Locate the cell with the specified text and output its [x, y] center coordinate. 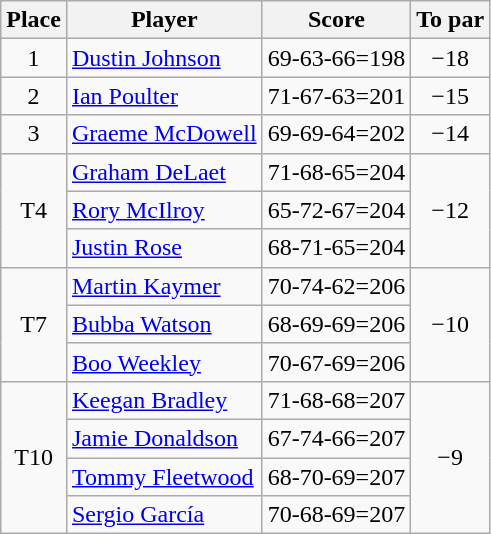
Graeme McDowell [164, 134]
T7 [34, 324]
−14 [450, 134]
Keegan Bradley [164, 400]
Score [336, 20]
70-74-62=206 [336, 286]
67-74-66=207 [336, 438]
71-68-65=204 [336, 172]
−10 [450, 324]
Ian Poulter [164, 96]
Graham DeLaet [164, 172]
Justin Rose [164, 248]
Player [164, 20]
1 [34, 58]
71-67-63=201 [336, 96]
T10 [34, 457]
Sergio García [164, 515]
69-69-64=202 [336, 134]
−15 [450, 96]
68-71-65=204 [336, 248]
Rory McIlroy [164, 210]
Place [34, 20]
Tommy Fleetwood [164, 477]
71-68-68=207 [336, 400]
3 [34, 134]
Dustin Johnson [164, 58]
Jamie Donaldson [164, 438]
Martin Kaymer [164, 286]
70-67-69=206 [336, 362]
70-68-69=207 [336, 515]
65-72-67=204 [336, 210]
68-70-69=207 [336, 477]
−9 [450, 457]
−18 [450, 58]
69-63-66=198 [336, 58]
To par [450, 20]
−12 [450, 210]
Boo Weekley [164, 362]
Bubba Watson [164, 324]
68-69-69=206 [336, 324]
T4 [34, 210]
2 [34, 96]
